Return the (X, Y) coordinate for the center point of the cell that contains the specified text.  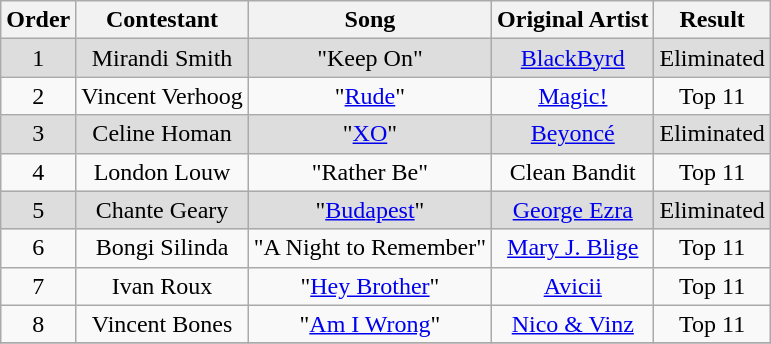
"XO" (370, 134)
Song (370, 20)
7 (38, 286)
BlackByrd (573, 58)
"A Night to Remember" (370, 248)
8 (38, 324)
George Ezra (573, 210)
"Rather Be" (370, 172)
Chante Geary (162, 210)
Nico & Vinz (573, 324)
"Keep On" (370, 58)
6 (38, 248)
Ivan Roux (162, 286)
1 (38, 58)
Avicii (573, 286)
Contestant (162, 20)
Bongi Silinda (162, 248)
Mary J. Blige (573, 248)
4 (38, 172)
Result (712, 20)
3 (38, 134)
Original Artist (573, 20)
5 (38, 210)
"Am I Wrong" (370, 324)
Mirandi Smith (162, 58)
Vincent Verhoog (162, 96)
Beyoncé (573, 134)
London Louw (162, 172)
Clean Bandit (573, 172)
"Rude" (370, 96)
"Hey Brother" (370, 286)
Vincent Bones (162, 324)
Magic! (573, 96)
"Budapest" (370, 210)
2 (38, 96)
Celine Homan (162, 134)
Order (38, 20)
